Determine the [X, Y] coordinate at the center of the cell enclosing the given text.  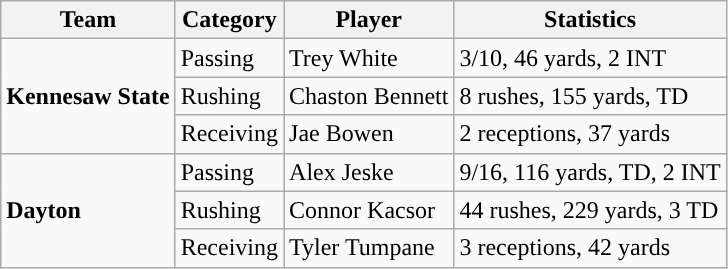
Category [229, 20]
44 rushes, 229 yards, 3 TD [590, 210]
8 rushes, 155 yards, TD [590, 96]
3 receptions, 42 yards [590, 248]
3/10, 46 yards, 2 INT [590, 58]
Tyler Tumpane [369, 248]
Connor Kacsor [369, 210]
Kennesaw State [88, 96]
Trey White [369, 58]
Team [88, 20]
Chaston Bennett [369, 96]
Dayton [88, 210]
9/16, 116 yards, TD, 2 INT [590, 172]
Player [369, 20]
Statistics [590, 20]
2 receptions, 37 yards [590, 134]
Jae Bowen [369, 134]
Alex Jeske [369, 172]
